Provide the [X, Y] coordinate of the cell's center where the given text is located.  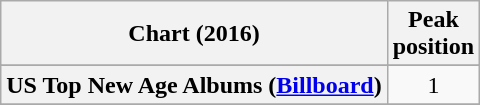
Peak position [433, 34]
US Top New Age Albums (Billboard) [194, 85]
1 [433, 85]
Chart (2016) [194, 34]
